Return the (x, y) coordinate for the center point of the cell that contains the specified text.  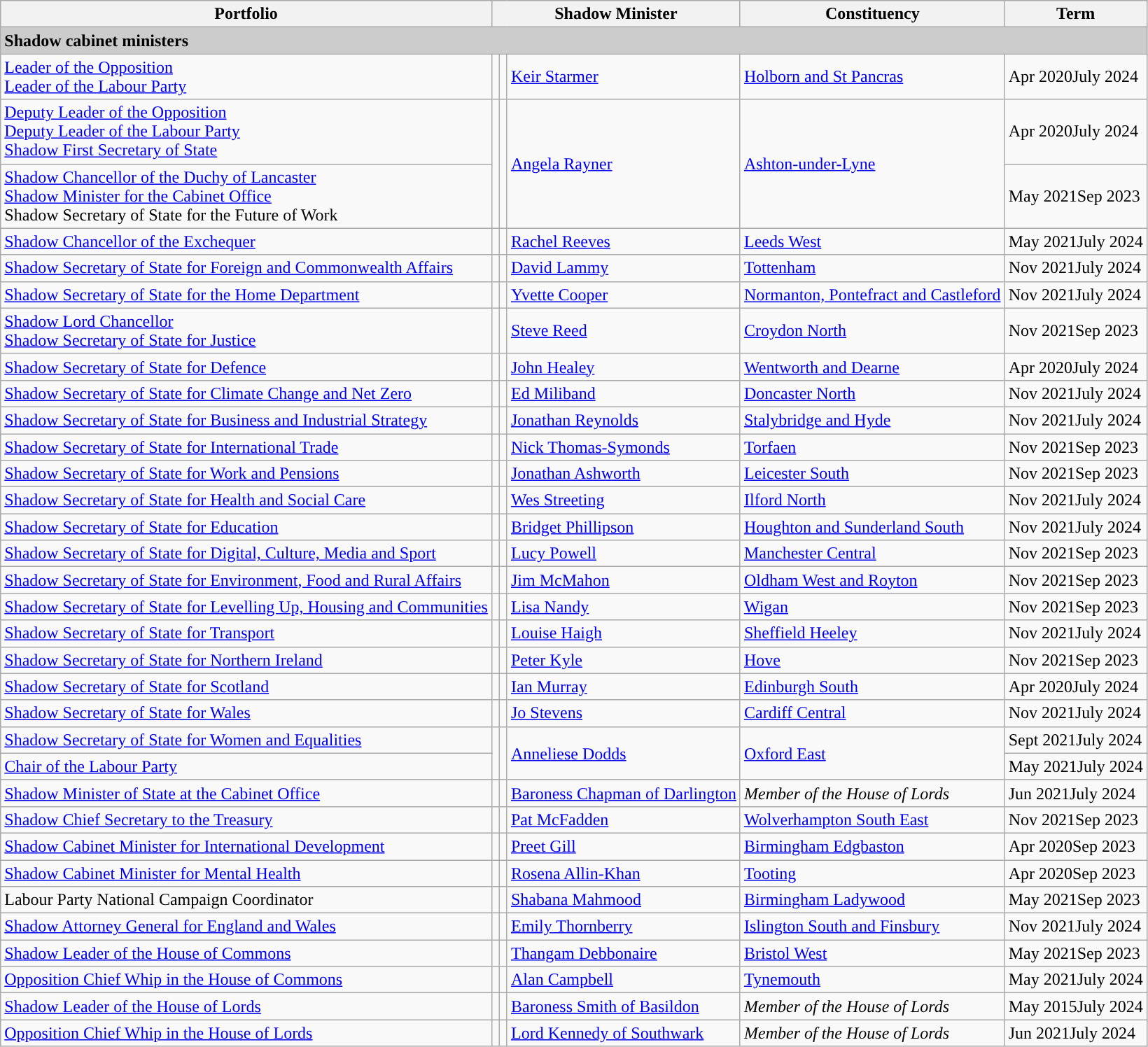
Pat McFadden (623, 820)
Keir Starmer (623, 77)
Shadow Secretary of State for Transport (246, 633)
Stalybridge and Hyde (872, 420)
Opposition Chief Whip in the House of Lords (246, 1033)
Jo Stevens (623, 713)
Birmingham Ladywood (872, 900)
Islington South and Finsbury (872, 927)
Cardiff Central (872, 713)
Shadow Lord ChancellorShadow Secretary of State for Justice (246, 330)
Shadow Secretary of State for Environment, Food and Rural Affairs (246, 580)
Shadow Secretary of State for Foreign and Commonwealth Affairs (246, 268)
David Lammy (623, 268)
Ilford North (872, 500)
Shadow Chancellor of the Exchequer (246, 241)
Wolverhampton South East (872, 820)
Anneliese Dodds (623, 753)
Shadow Secretary of State for International Trade (246, 447)
Edinburgh South (872, 687)
Shadow Secretary of State for Education (246, 527)
Shadow Leader of the House of Commons (246, 953)
Wentworth and Dearne (872, 367)
Shadow Cabinet Minister for Mental Health (246, 873)
Bristol West (872, 953)
Chair of the Labour Party (246, 766)
Leader of the OppositionLeader of the Labour Party (246, 77)
Shabana Mahmood (623, 900)
Wes Streeting (623, 500)
Shadow Minister (616, 14)
Lisa Nandy (623, 607)
Deputy Leader of the OppositionDeputy Leader of the Labour PartyShadow First Secretary of State (246, 132)
Birmingham Edgbaston (872, 846)
Sheffield Heeley (872, 633)
Ed Miliband (623, 393)
Rosena Allin-Khan (623, 873)
Shadow Secretary of State for Digital, Culture, Media and Sport (246, 554)
Shadow Secretary of State for Northern Ireland (246, 660)
May 2015July 2024 (1075, 1006)
Shadow Secretary of State for Women and Equalities (246, 740)
Baroness Chapman of Darlington (623, 793)
Oldham West and Royton (872, 580)
Shadow Secretary of State for the Home Department (246, 295)
Shadow Chief Secretary to the Treasury (246, 820)
Torfaen (872, 447)
Croydon North (872, 330)
Tooting (872, 873)
Jim McMahon (623, 580)
Labour Party National Campaign Coordinator (246, 900)
Term (1075, 14)
Hove (872, 660)
Oxford East (872, 753)
Shadow Secretary of State for Health and Social Care (246, 500)
Louise Haigh (623, 633)
Shadow Cabinet Minister for International Development (246, 846)
Peter Kyle (623, 660)
Ian Murray (623, 687)
Houghton and Sunderland South (872, 527)
Sept 2021July 2024 (1075, 740)
Yvette Cooper (623, 295)
Shadow Minister of State at the Cabinet Office (246, 793)
Bridget Phillipson (623, 527)
Manchester Central (872, 554)
Constituency (872, 14)
Jonathan Reynolds (623, 420)
Shadow Secretary of State for Climate Change and Net Zero (246, 393)
Shadow Leader of the House of Lords (246, 1006)
Ashton-under-Lyne (872, 164)
Normanton, Pontefract and Castleford (872, 295)
Tynemouth (872, 980)
Lucy Powell (623, 554)
Leicester South (872, 474)
Rachel Reeves (623, 241)
Thangam Debbonaire (623, 953)
Shadow Attorney General for England and Wales (246, 927)
John Healey (623, 367)
Shadow Secretary of State for Wales (246, 713)
Wigan (872, 607)
Alan Campbell (623, 980)
Leeds West (872, 241)
Angela Rayner (623, 164)
Portfolio (246, 14)
Shadow Chancellor of the Duchy of LancasterShadow Minister for the Cabinet OfficeShadow Secretary of State for the Future of Work (246, 196)
Emily Thornberry (623, 927)
Shadow Secretary of State for Defence (246, 367)
Baroness Smith of Basildon (623, 1006)
Shadow Secretary of State for Levelling Up, Housing and Communities (246, 607)
Opposition Chief Whip in the House of Commons (246, 980)
Tottenham (872, 268)
Jonathan Ashworth (623, 474)
Doncaster North (872, 393)
Shadow cabinet ministers (574, 41)
Holborn and St Pancras (872, 77)
Nick Thomas-Symonds (623, 447)
Lord Kennedy of Southwark (623, 1033)
Shadow Secretary of State for Scotland (246, 687)
Steve Reed (623, 330)
Shadow Secretary of State for Business and Industrial Strategy (246, 420)
Shadow Secretary of State for Work and Pensions (246, 474)
Preet Gill (623, 846)
